Pinpoint the cell where the given text exists, returning its [X, Y] midpoint coordinate. 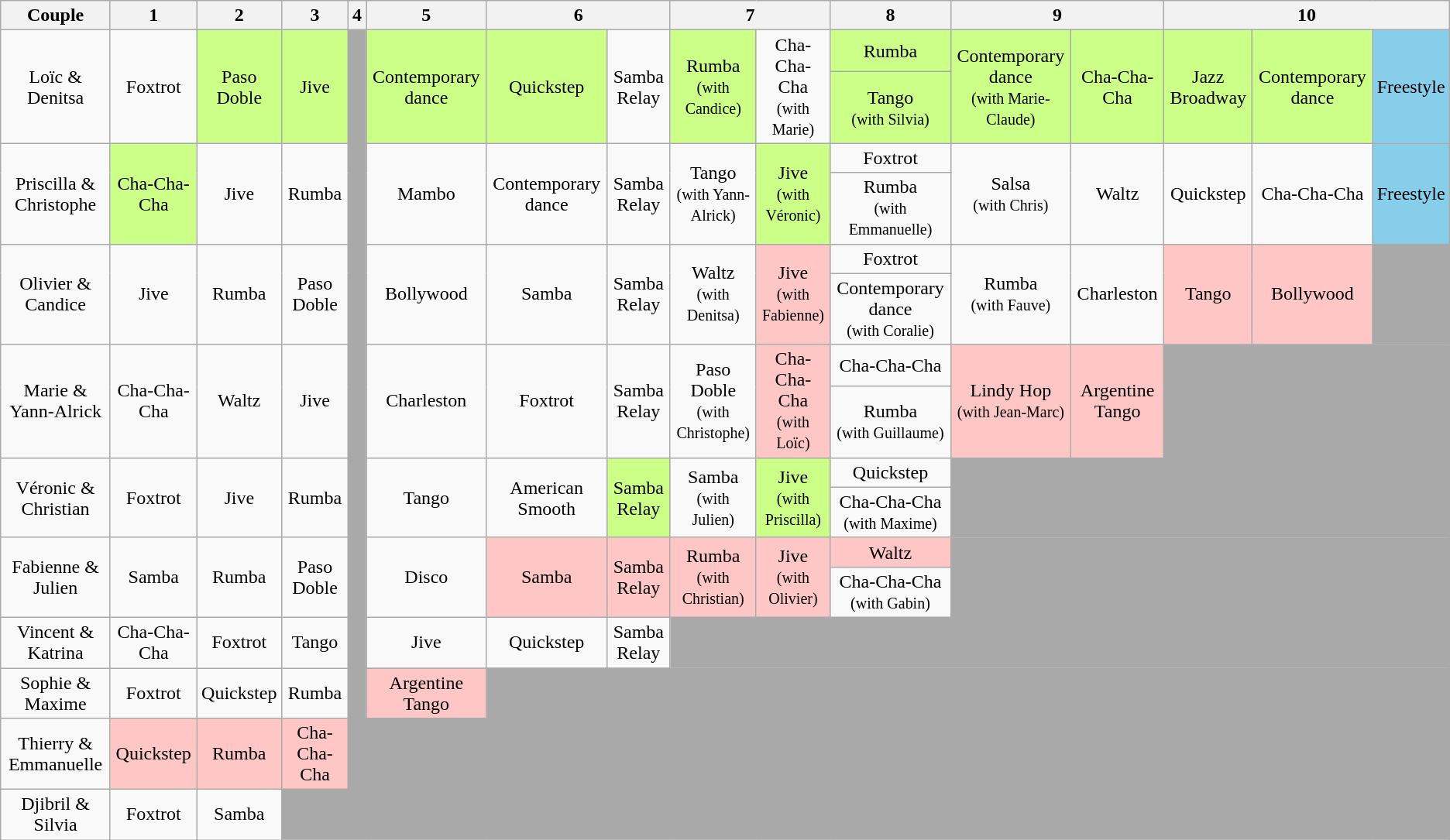
Couple [56, 15]
Jive(with Véronic) [793, 194]
4 [358, 15]
Waltz(with Denitsa) [713, 294]
3 [314, 15]
Djibril & Silvia [56, 814]
Véronic & Christian [56, 497]
Olivier & Candice [56, 294]
Cha-Cha-Cha (with Marie) [793, 87]
Sophie & Maxime [56, 692]
6 [578, 15]
9 [1057, 15]
Jazz Broadway [1208, 87]
Contemporary dance(with Marie-Claude) [1010, 87]
1 [153, 15]
Salsa(with Chris) [1010, 194]
Thierry & Emmanuelle [56, 754]
Mambo [426, 194]
Rumba(with Candice) [713, 87]
Marie & Yann-Alrick [56, 401]
Rumba(with Guillaume) [891, 422]
7 [750, 15]
Jive(with Priscilla) [793, 497]
Loïc & Denitsa [56, 87]
Rumba(with Fauve) [1010, 294]
Lindy Hop(with Jean-Marc) [1010, 401]
5 [426, 15]
Paso Doble(with Christophe) [713, 401]
Samba(with Julien) [713, 497]
8 [891, 15]
Jive(with Fabienne) [793, 294]
Tango (with Silvia) [891, 108]
Cha-Cha-Cha(with Gabin) [891, 591]
2 [239, 15]
Fabienne & Julien [56, 578]
Contemporary dance(with Coralie) [891, 309]
Vincent & Katrina [56, 643]
Cha-Cha-Cha(with Maxime) [891, 513]
Rumba(with Emmanuelle) [891, 208]
Rumba(with Christian) [713, 578]
Cha-Cha-Cha(with Loïc) [793, 401]
Disco [426, 578]
10 [1307, 15]
Priscilla & Christophe [56, 194]
Tango(with Yann-Alrick) [713, 194]
American Smooth [547, 497]
Jive(with Olivier) [793, 578]
